Find where the given text appears and provide that cell's center as [x, y] coordinate. 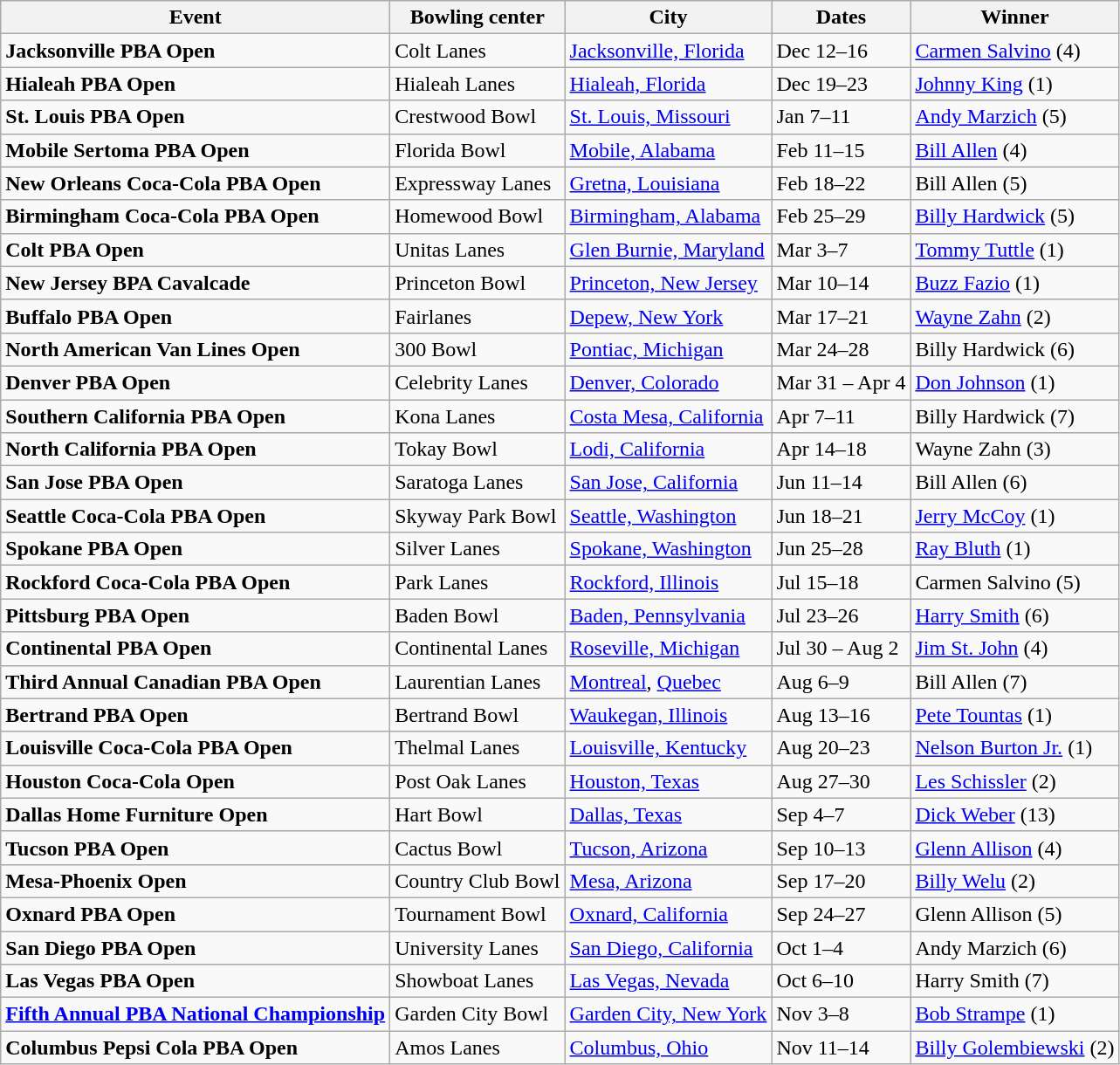
Jacksonville, Florida [669, 51]
Gretna, Louisiana [669, 183]
Buzz Fazio (1) [1014, 283]
Roseville, Michigan [669, 649]
Mar 17–21 [842, 316]
Princeton Bowl [478, 283]
Rockford Coca-Cola PBA Open [196, 582]
Aug 13–16 [842, 715]
Fairlanes [478, 316]
Hialeah Lanes [478, 84]
Saratoga Lanes [478, 483]
Glen Burnie, Maryland [669, 250]
Billy Golembiewski (2) [1014, 1048]
Jim St. John (4) [1014, 649]
Spokane PBA Open [196, 549]
Laurentian Lanes [478, 682]
300 Bowl [478, 349]
Aug 20–23 [842, 748]
Southern California PBA Open [196, 416]
Johnny King (1) [1014, 84]
Don Johnson (1) [1014, 382]
Houston Coca-Cola Open [196, 781]
Bertrand Bowl [478, 715]
Depew, New York [669, 316]
Unitas Lanes [478, 250]
Garden City Bowl [478, 1014]
Las Vegas PBA Open [196, 981]
Mesa, Arizona [669, 881]
Sep 17–20 [842, 881]
Columbus Pepsi Cola PBA Open [196, 1048]
Mar 3–7 [842, 250]
Tucson, Arizona [669, 848]
Park Lanes [478, 582]
Dallas Home Furniture Open [196, 814]
Carmen Salvino (5) [1014, 582]
Dec 19–23 [842, 84]
Glenn Allison (4) [1014, 848]
Costa Mesa, California [669, 416]
Tommy Tuttle (1) [1014, 250]
Bill Allen (7) [1014, 682]
Showboat Lanes [478, 981]
Baden, Pennsylvania [669, 615]
Colt PBA Open [196, 250]
Mar 24–28 [842, 349]
Pittsburg PBA Open [196, 615]
Ray Bluth (1) [1014, 549]
Fifth Annual PBA National Championship [196, 1014]
Jerry McCoy (1) [1014, 516]
Jul 15–18 [842, 582]
Jacksonville PBA Open [196, 51]
Florida Bowl [478, 150]
San Jose PBA Open [196, 483]
Jul 23–26 [842, 615]
Las Vegas, Nevada [669, 981]
Billy Hardwick (7) [1014, 416]
Post Oak Lanes [478, 781]
Third Annual Canadian PBA Open [196, 682]
Harry Smith (7) [1014, 981]
Princeton, New Jersey [669, 283]
Winner [1014, 17]
Denver PBA Open [196, 382]
Dallas, Texas [669, 814]
Baden Bowl [478, 615]
Bowling center [478, 17]
Bill Allen (4) [1014, 150]
Birmingham Coca-Cola PBA Open [196, 216]
Sep 4–7 [842, 814]
Hart Bowl [478, 814]
Amos Lanes [478, 1048]
St. Louis, Missouri [669, 117]
Montreal, Quebec [669, 682]
Andy Marzich (5) [1014, 117]
Jan 7–11 [842, 117]
Feb 18–22 [842, 183]
Oxnard, California [669, 914]
Apr 7–11 [842, 416]
Billy Hardwick (5) [1014, 216]
Bill Allen (5) [1014, 183]
Mobile Sertoma PBA Open [196, 150]
Celebrity Lanes [478, 382]
Seattle Coca-Cola PBA Open [196, 516]
Continental PBA Open [196, 649]
Mobile, Alabama [669, 150]
Skyway Park Bowl [478, 516]
Mar 10–14 [842, 283]
Denver, Colorado [669, 382]
Colt Lanes [478, 51]
Pontiac, Michigan [669, 349]
Tournament Bowl [478, 914]
San Jose, California [669, 483]
Rockford, Illinois [669, 582]
Buffalo PBA Open [196, 316]
Andy Marzich (6) [1014, 947]
North American Van Lines Open [196, 349]
Louisville Coca-Cola PBA Open [196, 748]
Glenn Allison (5) [1014, 914]
St. Louis PBA Open [196, 117]
San Diego PBA Open [196, 947]
Dates [842, 17]
Event [196, 17]
Wayne Zahn (2) [1014, 316]
Bill Allen (6) [1014, 483]
Expressway Lanes [478, 183]
Sep 24–27 [842, 914]
Dick Weber (13) [1014, 814]
North California PBA Open [196, 450]
Pete Tountas (1) [1014, 715]
Homewood Bowl [478, 216]
Hialeah PBA Open [196, 84]
Apr 14–18 [842, 450]
Continental Lanes [478, 649]
Mesa-Phoenix Open [196, 881]
Tucson PBA Open [196, 848]
New Orleans Coca-Cola PBA Open [196, 183]
Jun 18–21 [842, 516]
Waukegan, Illinois [669, 715]
Dec 12–16 [842, 51]
Bob Strampe (1) [1014, 1014]
City [669, 17]
Silver Lanes [478, 549]
San Diego, California [669, 947]
Tokay Bowl [478, 450]
Jul 30 – Aug 2 [842, 649]
Crestwood Bowl [478, 117]
Jun 11–14 [842, 483]
Lodi, California [669, 450]
Cactus Bowl [478, 848]
Hialeah, Florida [669, 84]
Seattle, Washington [669, 516]
Kona Lanes [478, 416]
Oct 6–10 [842, 981]
Bertrand PBA Open [196, 715]
University Lanes [478, 947]
Feb 25–29 [842, 216]
Aug 6–9 [842, 682]
Jun 25–28 [842, 549]
Feb 11–15 [842, 150]
Nov 11–14 [842, 1048]
Billy Welu (2) [1014, 881]
Thelmal Lanes [478, 748]
Mar 31 – Apr 4 [842, 382]
Aug 27–30 [842, 781]
Nelson Burton Jr. (1) [1014, 748]
Nov 3–8 [842, 1014]
Harry Smith (6) [1014, 615]
Houston, Texas [669, 781]
Garden City, New York [669, 1014]
Country Club Bowl [478, 881]
Louisville, Kentucky [669, 748]
Birmingham, Alabama [669, 216]
Oct 1–4 [842, 947]
Carmen Salvino (4) [1014, 51]
Sep 10–13 [842, 848]
Billy Hardwick (6) [1014, 349]
Oxnard PBA Open [196, 914]
Spokane, Washington [669, 549]
New Jersey BPA Cavalcade [196, 283]
Columbus, Ohio [669, 1048]
Wayne Zahn (3) [1014, 450]
Les Schissler (2) [1014, 781]
